From the cell containing the given text, extract its center point as [x, y] coordinate. 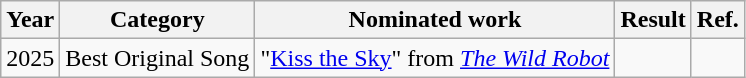
Result [653, 20]
"Kiss the Sky" from The Wild Robot [435, 58]
Year [30, 20]
Nominated work [435, 20]
Category [158, 20]
2025 [30, 58]
Ref. [718, 20]
Best Original Song [158, 58]
